Find where the given text appears and provide that cell's center as (x, y) coordinate. 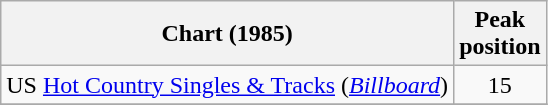
15 (500, 85)
Peakposition (500, 34)
US Hot Country Singles & Tracks (Billboard) (228, 85)
Chart (1985) (228, 34)
